Capture the cell that displays the provided text and extract its [x, y] central coordinate. 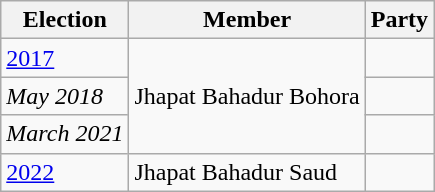
May 2018 [65, 96]
2022 [65, 172]
Jhapat Bahadur Bohora [247, 96]
Member [247, 20]
March 2021 [65, 134]
2017 [65, 58]
Election [65, 20]
Party [399, 20]
Jhapat Bahadur Saud [247, 172]
